Search for the cell housing the specified text and yield its (x, y) center coordinate. 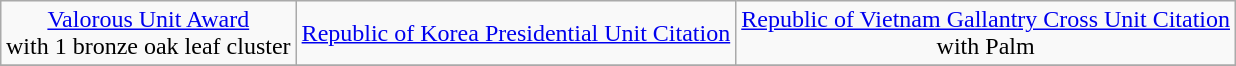
Republic of Korea Presidential Unit Citation (516, 34)
Valorous Unit Awardwith 1 bronze oak leaf cluster (148, 34)
Republic of Vietnam Gallantry Cross Unit Citation with Palm (986, 34)
